Capture the cell that displays the provided text and extract its (X, Y) central coordinate. 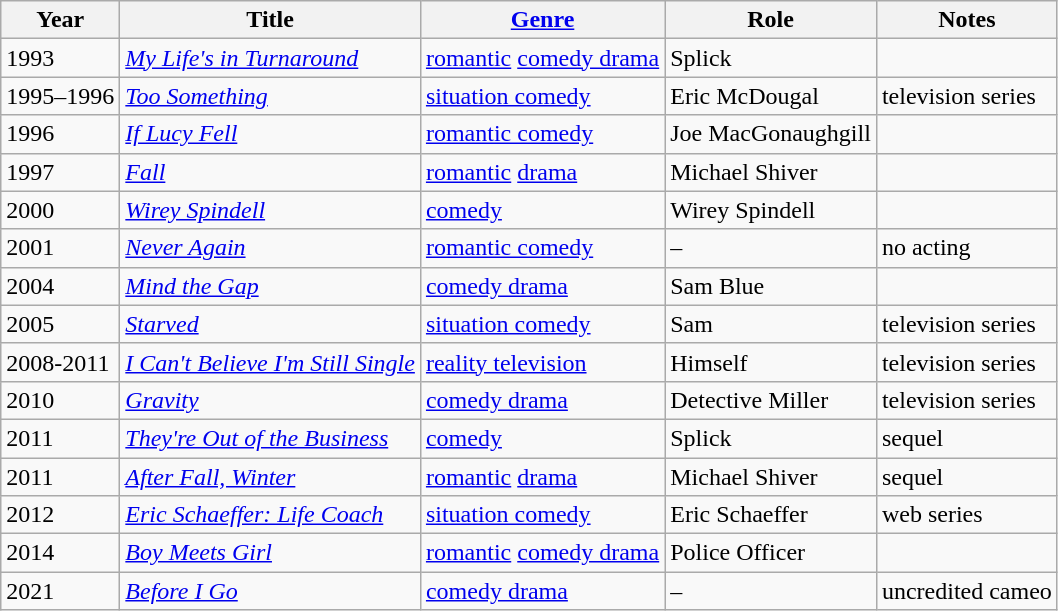
My Life's in Turnaround (270, 58)
Mind the Gap (270, 286)
Sam (771, 324)
Sam Blue (771, 286)
uncredited cameo (966, 591)
If Lucy Fell (270, 134)
Fall (270, 172)
2004 (60, 286)
Joe MacGonaughgill (771, 134)
no acting (966, 248)
Boy Meets Girl (270, 553)
Notes (966, 20)
After Fall, Winter (270, 477)
Year (60, 20)
Himself (771, 362)
Gravity (270, 400)
Too Something (270, 96)
Before I Go (270, 591)
Eric McDougal (771, 96)
Eric Schaeffer: Life Coach (270, 515)
1995–1996 (60, 96)
Detective Miller (771, 400)
2012 (60, 515)
Title (270, 20)
2021 (60, 591)
Role (771, 20)
2005 (60, 324)
web series (966, 515)
1997 (60, 172)
Never Again (270, 248)
Starved (270, 324)
2001 (60, 248)
1996 (60, 134)
2008-2011 (60, 362)
They're Out of the Business (270, 438)
2000 (60, 210)
2010 (60, 400)
Genre (542, 20)
Police Officer (771, 553)
reality television (542, 362)
I Can't Believe I'm Still Single (270, 362)
2014 (60, 553)
1993 (60, 58)
Eric Schaeffer (771, 515)
